Pinpoint the cell where the given text exists, returning its (x, y) midpoint coordinate. 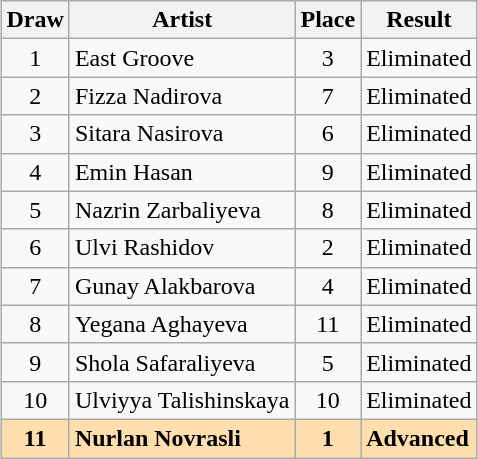
Emin Hasan (182, 172)
Nurlan Novrasli (182, 438)
Draw (35, 20)
Place (328, 20)
Ulviyya Talishinskaya (182, 400)
Gunay Alakbarova (182, 286)
Fizza Nadirova (182, 96)
Result (419, 20)
Sitara Nasirova (182, 134)
Yegana Aghayeva (182, 324)
Ulvi Rashidov (182, 248)
East Groove (182, 58)
Artist (182, 20)
Shola Safaraliyeva (182, 362)
Nazrin Zarbaliyeva (182, 210)
Advanced (419, 438)
